Pinpoint the cell where the given text exists, returning its (X, Y) midpoint coordinate. 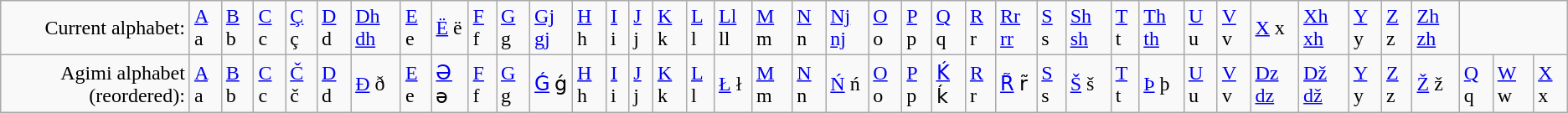
Nj nj (848, 28)
Ð ð (376, 84)
Dh dh (376, 28)
Gj gj (551, 28)
Th th (1162, 28)
Ë ë (450, 28)
Zh zh (1436, 28)
Þ þ (1162, 84)
Current alphabet: (95, 28)
Ǵ ǵ (551, 84)
Ž ž (1436, 84)
Agimi alphabet (reordered): (95, 84)
Sh sh (1088, 28)
Ç ç (302, 28)
W w (1513, 84)
Dz dz (1275, 84)
Dž dž (1324, 84)
Ḱ ḱ (948, 84)
Ə ə (450, 84)
R̃ r̃ (1017, 84)
Ł ł (732, 84)
Ll ll (732, 28)
Č č (302, 84)
Xh xh (1324, 28)
Ń ń (848, 84)
Rr rr (1017, 28)
Š š (1088, 84)
